Find where the given text appears and provide that cell's center as [X, Y] coordinate. 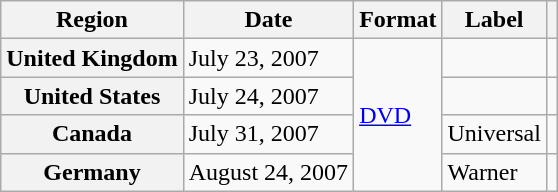
July 23, 2007 [268, 58]
Label [494, 20]
DVD [398, 115]
Format [398, 20]
United States [92, 96]
Universal [494, 134]
July 31, 2007 [268, 134]
August 24, 2007 [268, 172]
United Kingdom [92, 58]
Warner [494, 172]
Germany [92, 172]
Region [92, 20]
July 24, 2007 [268, 96]
Canada [92, 134]
Date [268, 20]
